Pinpoint the cell where the given text exists, returning its [X, Y] midpoint coordinate. 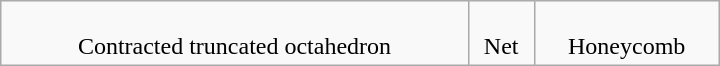
Contracted truncated octahedron [234, 34]
Net [501, 34]
Honeycomb [626, 34]
